Capture the cell that displays the provided text and extract its (X, Y) central coordinate. 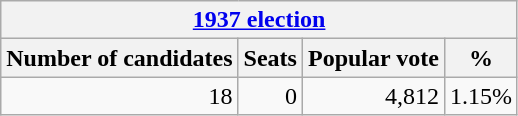
Number of candidates (120, 58)
0 (270, 96)
% (480, 58)
1937 election (260, 20)
Seats (270, 58)
1.15% (480, 96)
4,812 (373, 96)
Popular vote (373, 58)
18 (120, 96)
